Return (x, y) of the center of cell containing provided text 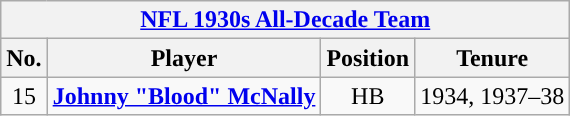
Position (368, 58)
Player (184, 58)
Tenure (492, 58)
HB (368, 96)
NFL 1930s All-Decade Team (286, 20)
Johnny "Blood" McNally (184, 96)
No. (24, 58)
15 (24, 96)
1934, 1937–38 (492, 96)
